Provide the (X, Y) coordinate of the cell's center where the given text is located.  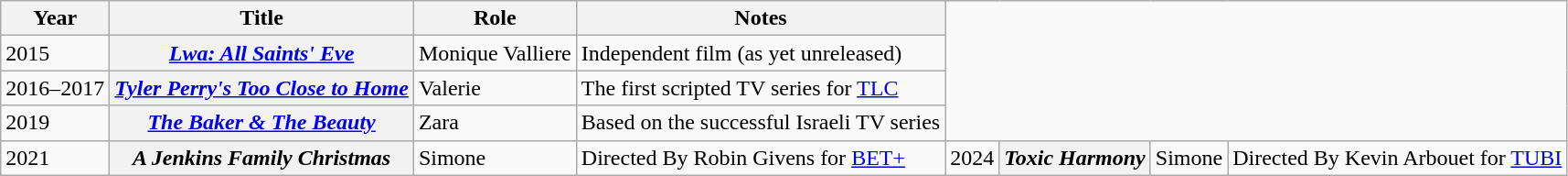
Year (55, 18)
Directed By Kevin Arbouet for TUBI (1397, 158)
2016–2017 (55, 88)
2019 (55, 123)
Valerie (495, 88)
Toxic Harmony (1075, 158)
Independent film (as yet unreleased) (761, 53)
Based on the successful Israeli TV series (761, 123)
Directed By Robin Givens for BET+ (761, 158)
Role (495, 18)
Monique Valliere (495, 53)
Tyler Perry's Too Close to Home (261, 88)
Notes (761, 18)
A Jenkins Family Christmas (261, 158)
The first scripted TV series for TLC (761, 88)
2015 (55, 53)
The Baker & The Beauty (261, 123)
Title (261, 18)
Zara (495, 123)
Lwa: All Saints' Eve (261, 53)
2021 (55, 158)
2024 (973, 158)
